Find where the given text appears and provide that cell's center as [x, y] coordinate. 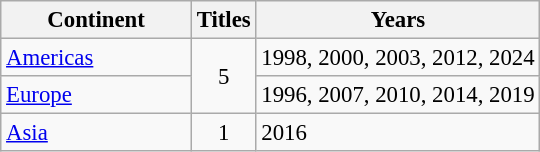
1996, 2007, 2010, 2014, 2019 [398, 95]
Years [398, 20]
2016 [398, 133]
Asia [96, 133]
Titles [224, 20]
Americas [96, 58]
Europe [96, 95]
5 [224, 76]
1998, 2000, 2003, 2012, 2024 [398, 58]
Continent [96, 20]
1 [224, 133]
